Pinpoint the cell where the given text exists, returning its (x, y) midpoint coordinate. 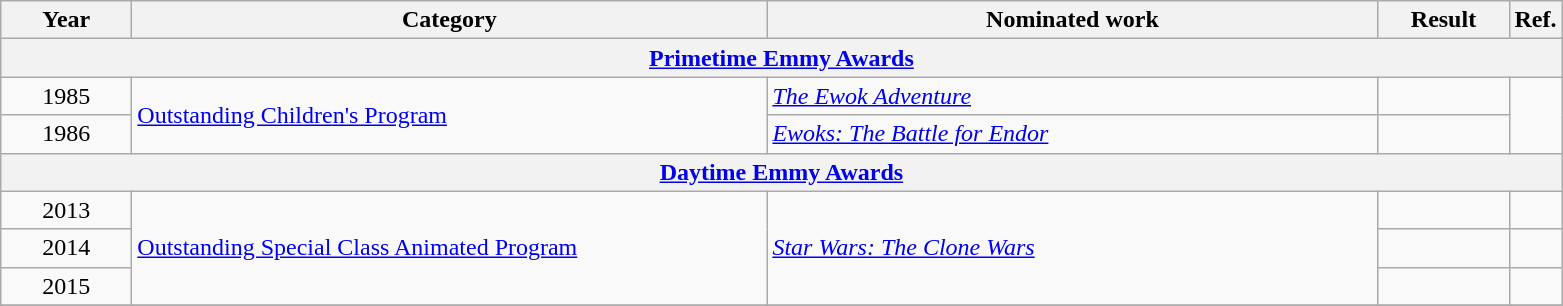
The Ewok Adventure (1072, 96)
Nominated work (1072, 20)
2015 (66, 286)
Ewoks: The Battle for Endor (1072, 134)
Star Wars: The Clone Wars (1072, 248)
Daytime Emmy Awards (782, 172)
1986 (66, 134)
Result (1444, 20)
Year (66, 20)
Category (450, 20)
Primetime Emmy Awards (782, 58)
Ref. (1536, 20)
Outstanding Children's Program (450, 115)
2013 (66, 210)
1985 (66, 96)
2014 (66, 248)
Outstanding Special Class Animated Program (450, 248)
